Extract the [x, y] coordinate from the center of the cell holding the provided text.  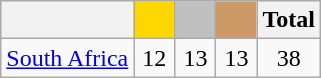
38 [289, 58]
South Africa [68, 58]
Total [289, 20]
12 [154, 58]
